Determine the [x, y] coordinate at the center of the cell enclosing the given text.  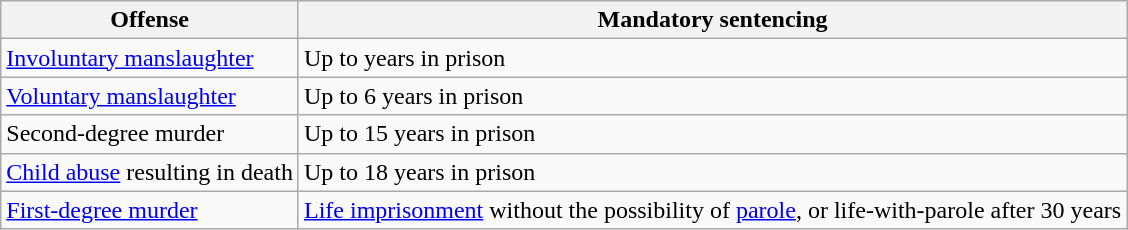
Up to 18 years in prison [712, 172]
Up to years in prison [712, 58]
Life imprisonment without the possibility of parole, or life-with-parole after 30 years [712, 210]
Mandatory sentencing [712, 20]
Up to 15 years in prison [712, 134]
First-degree murder [150, 210]
Up to 6 years in prison [712, 96]
Child abuse resulting in death [150, 172]
Involuntary manslaughter [150, 58]
Second-degree murder [150, 134]
Offense [150, 20]
Voluntary manslaughter [150, 96]
